Extract the (x, y) coordinate from the center of the cell holding the provided text.  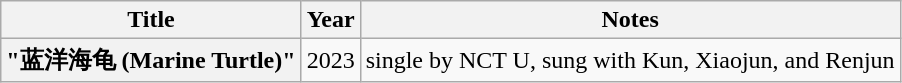
"蓝洋海龟 (Marine Turtle)" (151, 60)
single by NCT U, sung with Kun, Xiaojun, and Renjun (630, 60)
Title (151, 20)
Year (330, 20)
Notes (630, 20)
2023 (330, 60)
